Capture the cell that displays the provided text and extract its (x, y) central coordinate. 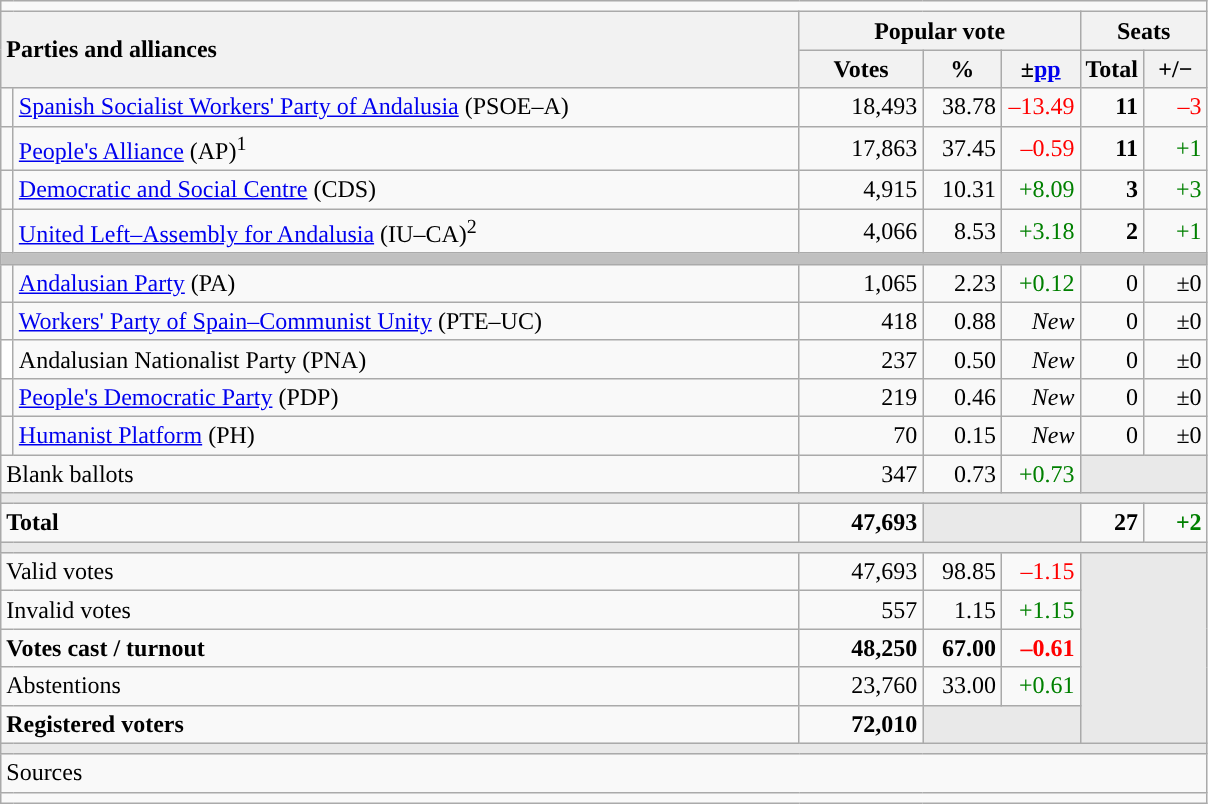
+0.12 (1040, 283)
Votes cast / turnout (400, 648)
70 (861, 435)
Workers' Party of Spain–Communist Unity (PTE–UC) (406, 321)
+2 (1176, 523)
–0.61 (1040, 648)
Valid votes (400, 572)
1,065 (861, 283)
% (962, 69)
Democratic and Social Centre (CDS) (406, 190)
Blank ballots (400, 474)
Sources (604, 773)
1.15 (962, 610)
72,010 (861, 724)
People's Alliance (AP)1 (406, 148)
4,066 (861, 232)
0.88 (962, 321)
+3.18 (1040, 232)
+/− (1176, 69)
4,915 (861, 190)
0.46 (962, 397)
27 (1112, 523)
2.23 (962, 283)
10.31 (962, 190)
Invalid votes (400, 610)
Registered voters (400, 724)
+0.73 (1040, 474)
Abstentions (400, 686)
347 (861, 474)
17,863 (861, 148)
+3 (1176, 190)
–13.49 (1040, 107)
United Left–Assembly for Andalusia (IU–CA)2 (406, 232)
Seats (1144, 31)
8.53 (962, 232)
48,250 (861, 648)
219 (861, 397)
0.50 (962, 359)
38.78 (962, 107)
People's Democratic Party (PDP) (406, 397)
Votes (861, 69)
+8.09 (1040, 190)
Humanist Platform (PH) (406, 435)
33.00 (962, 686)
37.45 (962, 148)
2 (1112, 232)
Popular vote (940, 31)
Parties and alliances (400, 50)
67.00 (962, 648)
23,760 (861, 686)
0.73 (962, 474)
3 (1112, 190)
98.85 (962, 572)
18,493 (861, 107)
418 (861, 321)
–1.15 (1040, 572)
±pp (1040, 69)
+0.61 (1040, 686)
Andalusian Nationalist Party (PNA) (406, 359)
Spanish Socialist Workers' Party of Andalusia (PSOE–A) (406, 107)
Andalusian Party (PA) (406, 283)
+1.15 (1040, 610)
–0.59 (1040, 148)
557 (861, 610)
237 (861, 359)
0.15 (962, 435)
–3 (1176, 107)
